Pinpoint the cell where the given text exists, returning its [x, y] midpoint coordinate. 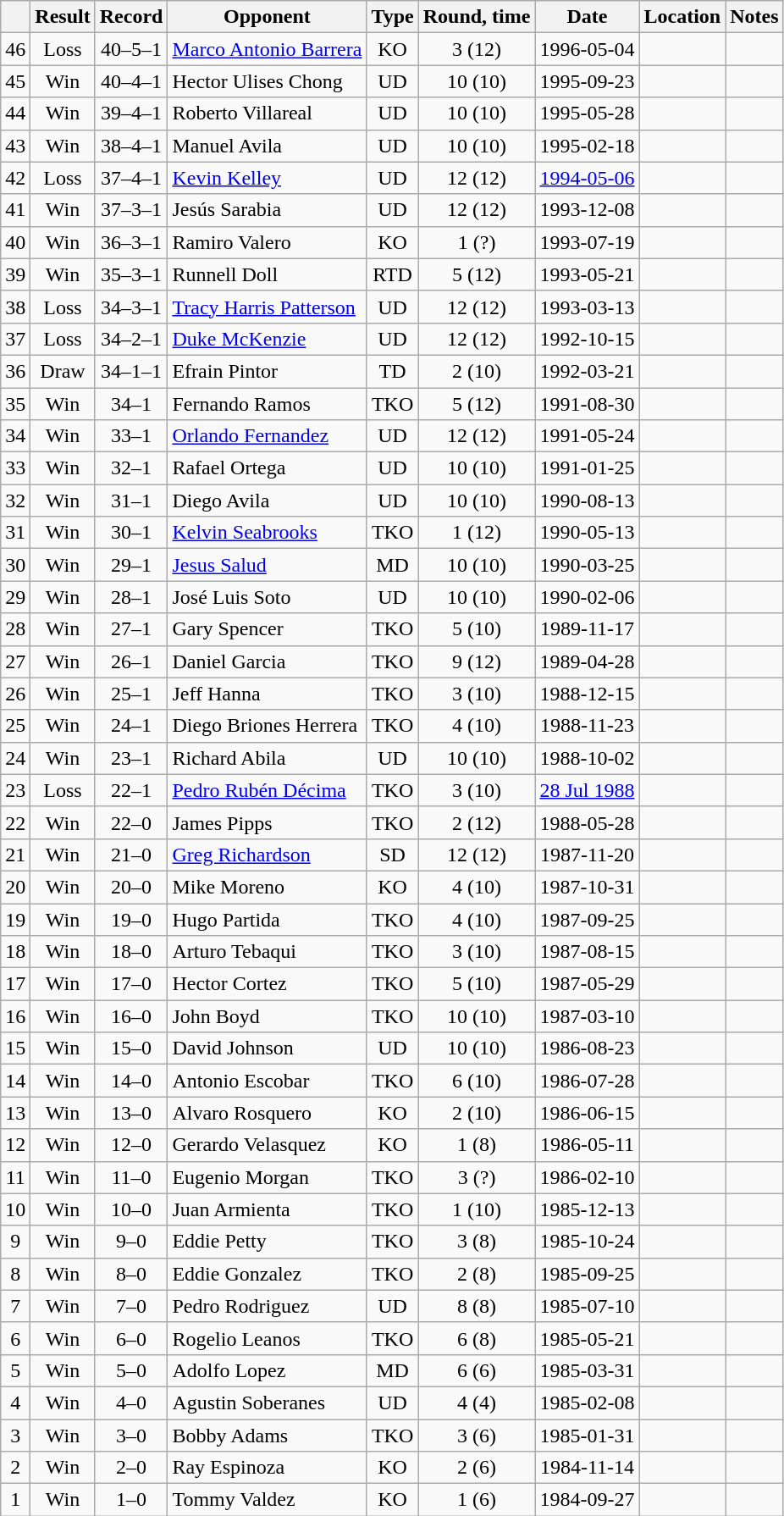
Date [588, 17]
28 [15, 629]
35 [15, 404]
1991-05-24 [588, 436]
27 [15, 661]
1985-07-10 [588, 1306]
3–0 [131, 1436]
14 [15, 1081]
41 [15, 210]
1995-05-28 [588, 113]
30–1 [131, 533]
Ray Espinoza [268, 1468]
18 [15, 952]
Duke McKenzie [268, 339]
Gerardo Velasquez [268, 1145]
37–4–1 [131, 178]
6 (6) [477, 1370]
2–0 [131, 1468]
23 [15, 790]
Kevin Kelley [268, 178]
13–0 [131, 1113]
1989-04-28 [588, 661]
1985-02-08 [588, 1403]
Jeff Hanna [268, 694]
Diego Avila [268, 501]
1985-05-21 [588, 1338]
31 [15, 533]
13 [15, 1113]
1986-02-10 [588, 1177]
44 [15, 113]
16–0 [131, 1016]
1993-05-21 [588, 274]
12–0 [131, 1145]
26–1 [131, 661]
20 [15, 887]
Daniel Garcia [268, 661]
Result [63, 17]
21 [15, 855]
30 [15, 565]
39 [15, 274]
1 (10) [477, 1209]
1993-12-08 [588, 210]
20–0 [131, 887]
1986-08-23 [588, 1048]
39–4–1 [131, 113]
1990-03-25 [588, 565]
42 [15, 178]
15 [15, 1048]
33 [15, 468]
1 (12) [477, 533]
1987-09-25 [588, 919]
1985-03-31 [588, 1370]
31–1 [131, 501]
2 [15, 1468]
40–5–1 [131, 49]
Agustin Soberanes [268, 1403]
Ramiro Valero [268, 242]
1985-10-24 [588, 1242]
40 [15, 242]
Antonio Escobar [268, 1081]
17 [15, 984]
24–1 [131, 726]
1985-12-13 [588, 1209]
4 [15, 1403]
Fernando Ramos [268, 404]
7 [15, 1306]
12 [15, 1145]
1988-12-15 [588, 694]
35–3–1 [131, 274]
28 Jul 1988 [588, 790]
9 [15, 1242]
1988-11-23 [588, 726]
Orlando Fernandez [268, 436]
TD [393, 371]
3 [15, 1436]
10 [15, 1209]
1990-08-13 [588, 501]
11–0 [131, 1177]
Tommy Valdez [268, 1500]
18–0 [131, 952]
1984-11-14 [588, 1468]
3 (8) [477, 1242]
1987-11-20 [588, 855]
4 (4) [477, 1403]
25 [15, 726]
Gary Spencer [268, 629]
Arturo Tebaqui [268, 952]
3 (6) [477, 1436]
38–4–1 [131, 146]
43 [15, 146]
1987-10-31 [588, 887]
Jesús Sarabia [268, 210]
21–0 [131, 855]
Greg Richardson [268, 855]
8 [15, 1274]
Diego Briones Herrera [268, 726]
Runnell Doll [268, 274]
Bobby Adams [268, 1436]
Manuel Avila [268, 146]
1996-05-04 [588, 49]
22–0 [131, 822]
34–3–1 [131, 307]
Richard Abila [268, 758]
1992-10-15 [588, 339]
6 (10) [477, 1081]
5 [15, 1370]
Eddie Gonzalez [268, 1274]
32–1 [131, 468]
2 (12) [477, 822]
1 [15, 1500]
1985-01-31 [588, 1436]
8–0 [131, 1274]
Draw [63, 371]
6–0 [131, 1338]
37–3–1 [131, 210]
Type [393, 17]
36–3–1 [131, 242]
1 (8) [477, 1145]
1993-03-13 [588, 307]
Efrain Pintor [268, 371]
36 [15, 371]
David Johnson [268, 1048]
Kelvin Seabrooks [268, 533]
34–1–1 [131, 371]
17–0 [131, 984]
25–1 [131, 694]
16 [15, 1016]
19 [15, 919]
Pedro Rodriguez [268, 1306]
1987-08-15 [588, 952]
Hugo Partida [268, 919]
26 [15, 694]
19–0 [131, 919]
1991-01-25 [588, 468]
Mike Moreno [268, 887]
Eddie Petty [268, 1242]
1988-10-02 [588, 758]
1990-02-06 [588, 597]
9–0 [131, 1242]
Hector Cortez [268, 984]
1 (6) [477, 1500]
SD [393, 855]
5–0 [131, 1370]
1989-11-17 [588, 629]
Marco Antonio Barrera [268, 49]
38 [15, 307]
Hector Ulises Chong [268, 81]
4–0 [131, 1403]
1991-08-30 [588, 404]
9 (12) [477, 661]
1986-07-28 [588, 1081]
1993-07-19 [588, 242]
Alvaro Rosquero [268, 1113]
Tracy Harris Patterson [268, 307]
James Pipps [268, 822]
29 [15, 597]
Rogelio Leanos [268, 1338]
2 (6) [477, 1468]
3 (?) [477, 1177]
Opponent [268, 17]
Adolfo Lopez [268, 1370]
22 [15, 822]
1995-02-18 [588, 146]
6 [15, 1338]
2 (8) [477, 1274]
7–0 [131, 1306]
1984-09-27 [588, 1500]
Rafael Ortega [268, 468]
Eugenio Morgan [268, 1177]
37 [15, 339]
1994-05-06 [588, 178]
40–4–1 [131, 81]
1987-05-29 [588, 984]
1985-09-25 [588, 1274]
Location [682, 17]
33–1 [131, 436]
1995-09-23 [588, 81]
23–1 [131, 758]
6 (8) [477, 1338]
1 (?) [477, 242]
Notes [754, 17]
3 (12) [477, 49]
1–0 [131, 1500]
34 [15, 436]
1986-05-11 [588, 1145]
1988-05-28 [588, 822]
Juan Armienta [268, 1209]
45 [15, 81]
Pedro Rubén Décima [268, 790]
Jesus Salud [268, 565]
1992-03-21 [588, 371]
14–0 [131, 1081]
John Boyd [268, 1016]
27–1 [131, 629]
46 [15, 49]
RTD [393, 274]
29–1 [131, 565]
24 [15, 758]
José Luis Soto [268, 597]
1986-06-15 [588, 1113]
8 (8) [477, 1306]
32 [15, 501]
15–0 [131, 1048]
34–2–1 [131, 339]
28–1 [131, 597]
11 [15, 1177]
22–1 [131, 790]
34–1 [131, 404]
10–0 [131, 1209]
1990-05-13 [588, 533]
Roberto Villareal [268, 113]
Round, time [477, 17]
1987-03-10 [588, 1016]
Record [131, 17]
